Output the [X, Y] coordinate of the center of the cell containing the given text.  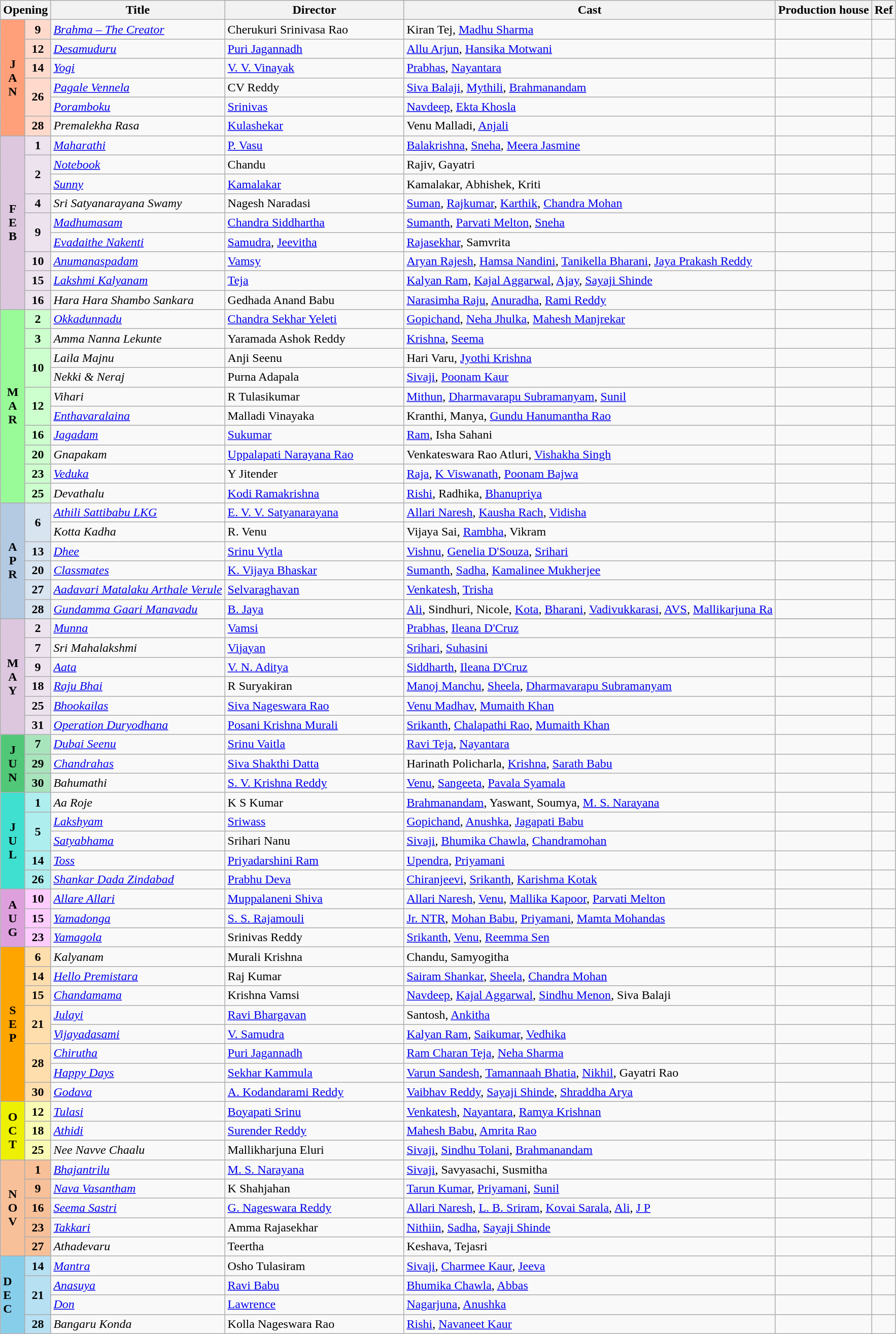
Venkatesh, Trisha [590, 590]
R Tulasikumar [315, 396]
Vijayadasami [138, 1034]
Ravi Babu [315, 1285]
Opening [25, 10]
Laila Majnu [138, 358]
Srinu Vytla [315, 551]
Ali, Sindhuri, Nicole, Kota, Bharani, Vadivukkarasi, AVS, Mallikarjuna Ra [590, 609]
Venkateswara Rao Atluri, Vishakha Singh [590, 454]
Chandamama [138, 995]
Don [138, 1305]
Sairam Shankar, Sheela, Chandra Mohan [590, 976]
Ram, Isha Sahani [590, 435]
Vaibhav Reddy, Sayaji Shinde, Shraddha Arya [590, 1092]
Vamsi [315, 628]
Chandra Siddhartha [315, 222]
Mantra [138, 1266]
Jr. NTR, Mohan Babu, Priyamani, Mamta Mohandas [590, 918]
31 [38, 725]
Toss [138, 860]
Rishi, Radhika, Bhanupriya [590, 493]
Nithiin, Sadha, Sayaji Shinde [590, 1227]
Rajiv, Gayatri [590, 164]
Gnapakam [138, 454]
Evadaithe Nakenti [138, 242]
29 [38, 763]
Classmates [138, 571]
Happy Days [138, 1073]
M. S. Narayana [315, 1169]
B. Jaya [315, 609]
Poramboku [138, 107]
Siddharth, Ileana D'Cruz [590, 667]
Vijayan [315, 648]
OCT [13, 1130]
Production house [823, 10]
Allari Naresh, L. B. Sriram, Kovai Sarala, Ali, J P [590, 1208]
Krishna, Seema [590, 339]
Tarun Kumar, Priyamani, Sunil [590, 1189]
SEP [13, 1024]
Sivaji, Charmee Kaur, Jeeva [590, 1266]
Okkadunnadu [138, 319]
Boyapati Srinu [315, 1111]
Aadavari Matalaku Arthale Verule [138, 590]
AUG [13, 918]
Posani Krishna Murali [315, 725]
Vihari [138, 396]
Director [315, 10]
Teertha [315, 1247]
Bhajantrilu [138, 1169]
Keshava, Tejasri [590, 1247]
Lawrence [315, 1305]
Pagale Vennela [138, 87]
Allari Naresh, Venu, Mallika Kapoor, Parvati Melton [590, 899]
Ravi Bhargavan [315, 1015]
Premalekha Rasa [138, 126]
Veduka [138, 474]
Tulasi [138, 1111]
Maharathi [138, 145]
JUN [13, 763]
Venu Malladi, Anjali [590, 126]
Seema Sastri [138, 1208]
Cast [590, 10]
Sriwass [315, 821]
Kotta Kadha [138, 531]
Siva Balaji, Mythili, Brahmanandam [590, 87]
Allu Arjun, Hansika Motwani [590, 49]
Uppalapati Narayana Rao [315, 454]
Sunny [138, 184]
Takkari [138, 1227]
Sivaji, Sindhu Tolani, Brahmanandam [590, 1150]
Athili Sattibabu LKG [138, 512]
Chirutha [138, 1053]
Venkatesh, Nayantara, Ramya Krishnan [590, 1111]
Chandu [315, 164]
Sukumar [315, 435]
Priyadarshini Ram [315, 860]
Chandra Sekhar Yeleti [315, 319]
Navdeep, Ekta Khosla [590, 107]
Teja [315, 281]
Brahmanandam, Yaswant, Soumya, M. S. Narayana [590, 802]
S. V. Krishna Reddy [315, 783]
Navdeep, Kajal Aggarwal, Sindhu Menon, Siva Balaji [590, 995]
Allare Allari [138, 899]
Ref [884, 10]
Surender Reddy [315, 1130]
Munna [138, 628]
Y Jitender [315, 474]
13 [38, 551]
Balakrishna, Sneha, Meera Jasmine [590, 145]
Bhumika Chawla, Abbas [590, 1285]
Cherukuri Srinivasa Rao [315, 29]
Yogi [138, 68]
Athidi [138, 1130]
Srinu Vaitla [315, 744]
Rishi, Navaneet Kaur [590, 1324]
Lakshmi Kalyanam [138, 281]
Nagarjuna, Anushka [590, 1305]
Srinivas Reddy [315, 938]
Vishnu, Genelia D'Souza, Srihari [590, 551]
Jagadam [138, 435]
Prabhu Deva [315, 880]
Varun Sandesh, Tamannaah Bhatia, Nikhil, Gayatri Rao [590, 1073]
Chandu, Samyogitha [590, 957]
Shankar Dada Zindabad [138, 880]
Sumanth, Sadha, Kamalinee Mukherjee [590, 571]
NOV [13, 1208]
Dhee [138, 551]
Nekki & Neraj [138, 377]
Muppalaneni Shiva [315, 899]
Brahma – The Creator [138, 29]
Julayi [138, 1015]
Harinath Policharla, Krishna, Sarath Babu [590, 763]
Raj Kumar [315, 976]
Ravi Teja, Nayantara [590, 744]
Osho Tulasiram [315, 1266]
Gopichand, Anushka, Jagapati Babu [590, 821]
S. S. Rajamouli [315, 918]
Aa Roje [138, 802]
Suman, Rajkumar, Karthik, Chandra Mohan [590, 203]
Kamalakar, Abhishek, Kriti [590, 184]
Gopichand, Neha Jhulka, Mahesh Manjrekar [590, 319]
Prabhas, Nayantara [590, 68]
Gundamma Gaari Manavadu [138, 609]
JAN [13, 78]
Narasimha Raju, Anuradha, Rami Reddy [590, 300]
Vijaya Sai, Rambha, Vikram [590, 531]
P. Vasu [315, 145]
Rajasekhar, Samvrita [590, 242]
CV Reddy [315, 87]
Siva Shakthi Datta [315, 763]
Sivaji, Poonam Kaur [590, 377]
MAR [13, 406]
Siva Nageswara Rao [315, 706]
Venu Madhav, Mumaith Khan [590, 706]
Selvaraghavan [315, 590]
Santosh, Ankitha [590, 1015]
V. Samudra [315, 1034]
Aryan Rajesh, Hamsa Nandini, Tanikella Bharani, Jaya Prakash Reddy [590, 261]
Murali Krishna [315, 957]
Yamadonga [138, 918]
JUL [13, 841]
V. V. Vinayak [315, 68]
Prabhas, Ileana D'Cruz [590, 628]
Operation Duryodhana [138, 725]
Hara Hara Shambo Sankara [138, 300]
Kolla Nageswara Rao [315, 1324]
4 [38, 203]
Malladi Vinayaka [315, 416]
Desamuduru [138, 49]
Mithun, Dharmavarapu Subramanyam, Sunil [590, 396]
Sri Mahalakshmi [138, 648]
Godava [138, 1092]
Nagesh Naradasi [315, 203]
Satyabhama [138, 841]
Amma Rajasekhar [315, 1227]
Bangaru Konda [138, 1324]
Kamalakar [315, 184]
R Suryakiran [315, 686]
Madhumasam [138, 222]
Notebook [138, 164]
MAY [13, 677]
Sekhar Kammula [315, 1073]
Mallikharjuna Eluri [315, 1150]
DEC [13, 1295]
Kiran Tej, Madhu Sharma [590, 29]
Chiranjeevi, Srikanth, Karishma Kotak [590, 880]
Yaramada Ashok Reddy [315, 339]
Bahumathi [138, 783]
Nee Navve Chaalu [138, 1150]
APR [13, 560]
Kranthi, Manya, Gundu Hanumantha Rao [590, 416]
Anasuya [138, 1285]
Mahesh Babu, Amrita Rao [590, 1130]
Manoj Manchu, Sheela, Dharmavarapu Subramanyam [590, 686]
Yamagola [138, 938]
Venu, Sangeeta, Pavala Syamala [590, 783]
Purna Adapala [315, 377]
K Shahjahan [315, 1189]
A. Kodandarami Reddy [315, 1092]
Enthavaralaina [138, 416]
Sumanth, Parvati Melton, Sneha [590, 222]
FEB [13, 222]
Allari Naresh, Kausha Rach, Vidisha [590, 512]
Sivaji, Bhumika Chawla, Chandramohan [590, 841]
Vamsy [315, 261]
Amma Nanna Lekunte [138, 339]
Kalyanam [138, 957]
Srihari Nanu [315, 841]
Srikanth, Chalapathi Rao, Mumaith Khan [590, 725]
Lakshyam [138, 821]
Kalyan Ram, Saikumar, Vedhika [590, 1034]
Aata [138, 667]
K. Vijaya Bhaskar [315, 571]
Samudra, Jeevitha [315, 242]
3 [38, 339]
Nava Vasantham [138, 1189]
5 [38, 831]
Athadevaru [138, 1247]
K S Kumar [315, 802]
Anji Seenu [315, 358]
Srinivas [315, 107]
V. N. Aditya [315, 667]
Srihari, Suhasini [590, 648]
Kalyan Ram, Kajal Aggarwal, Ajay, Sayaji Shinde [590, 281]
Devathalu [138, 493]
Hari Varu, Jyothi Krishna [590, 358]
Sri Satyanarayana Swamy [138, 203]
Kodi Ramakrishna [315, 493]
Krishna Vamsi [315, 995]
Upendra, Priyamani [590, 860]
Gedhada Anand Babu [315, 300]
G. Nageswara Reddy [315, 1208]
Raju Bhai [138, 686]
Bhookailas [138, 706]
Title [138, 10]
Anumanaspadam [138, 261]
Ram Charan Teja, Neha Sharma [590, 1053]
Sivaji, Savyasachi, Susmitha [590, 1169]
Dubai Seenu [138, 744]
Hello Premistara [138, 976]
R. Venu [315, 531]
Raja, K Viswanath, Poonam Bajwa [590, 474]
Kulashekar [315, 126]
Srikanth, Venu, Reemma Sen [590, 938]
E. V. V. Satyanarayana [315, 512]
Chandrahas [138, 763]
